Provide the (x, y) coordinate of the cell's center where the given text is located.  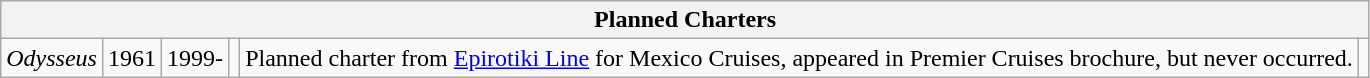
1961 (132, 58)
Planned charter from Epirotiki Line for Mexico Cruises, appeared in Premier Cruises brochure, but never occurred. (800, 58)
Odysseus (52, 58)
Planned Charters (686, 20)
1999- (196, 58)
